Find where the given text appears and provide that cell's center as (X, Y) coordinate. 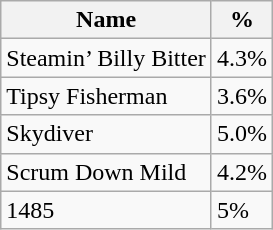
5.0% (242, 134)
Name (106, 20)
3.6% (242, 96)
1485 (106, 210)
4.2% (242, 172)
Skydiver (106, 134)
Scrum Down Mild (106, 172)
% (242, 20)
Tipsy Fisherman (106, 96)
Steamin’ Billy Bitter (106, 58)
4.3% (242, 58)
5% (242, 210)
